Capture the cell that displays the provided text and extract its [X, Y] central coordinate. 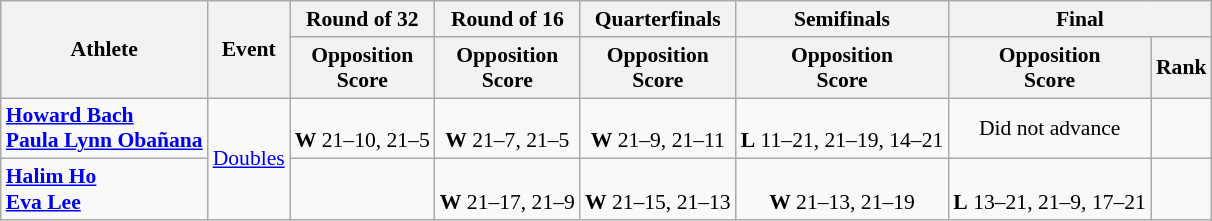
Did not advance [1050, 128]
L 11–21, 21–19, 14–21 [842, 128]
Athlete [104, 50]
W 21–15, 21–13 [658, 190]
W 21–10, 21–5 [362, 128]
Round of 16 [508, 19]
Semifinals [842, 19]
Doubles [249, 159]
W 21–9, 21–11 [658, 128]
Event [249, 50]
Round of 32 [362, 19]
W 21–7, 21–5 [508, 128]
Howard BachPaula Lynn Obañana [104, 128]
W 21–13, 21–19 [842, 190]
Quarterfinals [658, 19]
Rank [1182, 68]
L 13–21, 21–9, 17–21 [1050, 190]
Final [1080, 19]
Halim HoEva Lee [104, 190]
W 21–17, 21–9 [508, 190]
